Pinpoint the cell where the given text exists, returning its [X, Y] midpoint coordinate. 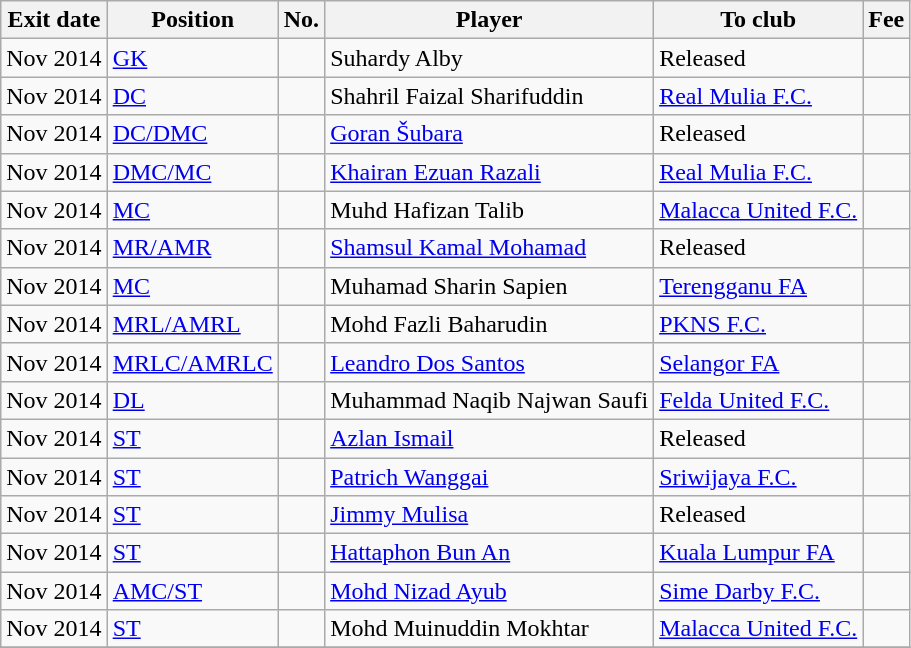
Muhamad Sharin Sapien [490, 286]
Mohd Muinuddin Mokhtar [490, 629]
Shahril Faizal Sharifuddin [490, 96]
Exit date [54, 20]
Leandro Dos Santos [490, 362]
Suhardy Alby [490, 58]
MRL/AMRL [192, 324]
MRLC/AMRLC [192, 362]
No. [301, 20]
Khairan Ezuan Razali [490, 172]
AMC/ST [192, 591]
Sime Darby F.C. [758, 591]
Hattaphon Bun An [490, 553]
Mohd Nizad Ayub [490, 591]
Selangor FA [758, 362]
DL [192, 400]
Felda United F.C. [758, 400]
Jimmy Mulisa [490, 515]
Goran Šubara [490, 134]
Azlan Ismail [490, 438]
Patrich Wanggai [490, 477]
Kuala Lumpur FA [758, 553]
Terengganu FA [758, 286]
Muhd Hafizan Talib [490, 210]
Muhammad Naqib Najwan Saufi [490, 400]
DC [192, 96]
Fee [886, 20]
GK [192, 58]
DC/DMC [192, 134]
MR/AMR [192, 248]
Sriwijaya F.C. [758, 477]
PKNS F.C. [758, 324]
Player [490, 20]
To club [758, 20]
Shamsul Kamal Mohamad [490, 248]
DMC/MC [192, 172]
Mohd Fazli Baharudin [490, 324]
Position [192, 20]
